Locate the cell with the specified text and output its [X, Y] center coordinate. 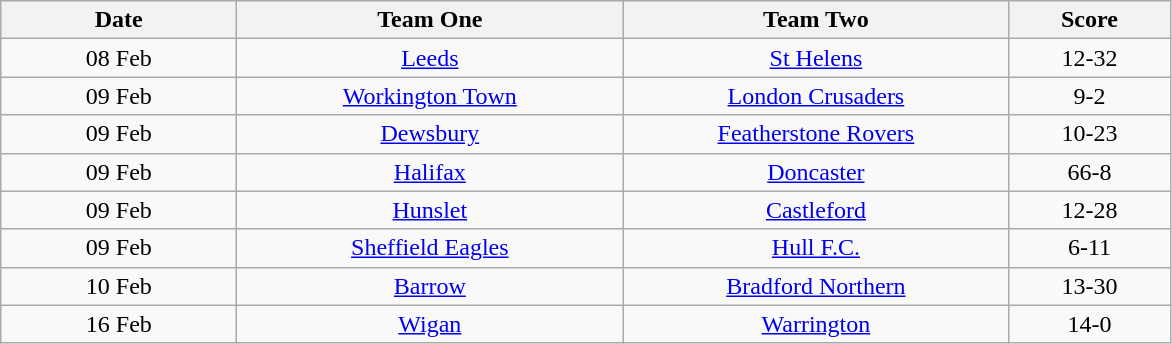
9-2 [1090, 96]
Date [119, 20]
Doncaster [816, 172]
10-23 [1090, 134]
St Helens [816, 58]
66-8 [1090, 172]
Team One [430, 20]
Hull F.C. [816, 248]
Featherstone Rovers [816, 134]
Wigan [430, 324]
Castleford [816, 210]
08 Feb [119, 58]
Bradford Northern [816, 286]
14-0 [1090, 324]
Score [1090, 20]
12-32 [1090, 58]
6-11 [1090, 248]
10 Feb [119, 286]
16 Feb [119, 324]
13-30 [1090, 286]
Hunslet [430, 210]
London Crusaders [816, 96]
Workington Town [430, 96]
Barrow [430, 286]
12-28 [1090, 210]
Leeds [430, 58]
Team Two [816, 20]
Dewsbury [430, 134]
Halifax [430, 172]
Warrington [816, 324]
Sheffield Eagles [430, 248]
